For the text-containing cell, return its midpoint in (x, y) coordinate format. 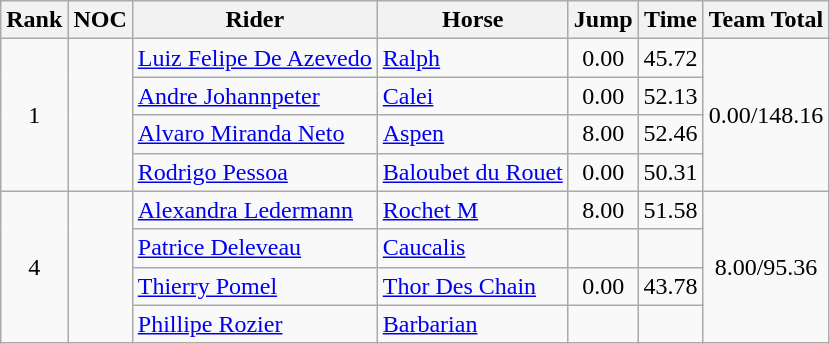
Ralph (472, 58)
Aspen (472, 134)
8.00/95.36 (766, 267)
Horse (472, 20)
Alvaro Miranda Neto (254, 134)
Andre Johannpeter (254, 96)
1 (34, 115)
52.13 (670, 96)
Barbarian (472, 324)
0.00/148.16 (766, 115)
Rank (34, 20)
Thor Des Chain (472, 286)
50.31 (670, 172)
NOC (100, 20)
Calei (472, 96)
51.58 (670, 210)
Rochet M (472, 210)
Rider (254, 20)
Team Total (766, 20)
52.46 (670, 134)
4 (34, 267)
Alexandra Ledermann (254, 210)
Jump (603, 20)
Patrice Deleveau (254, 248)
Thierry Pomel (254, 286)
Luiz Felipe De Azevedo (254, 58)
Rodrigo Pessoa (254, 172)
Caucalis (472, 248)
43.78 (670, 286)
Baloubet du Rouet (472, 172)
45.72 (670, 58)
Time (670, 20)
Phillipe Rozier (254, 324)
